Find where the given text appears and provide that cell's center as (X, Y) coordinate. 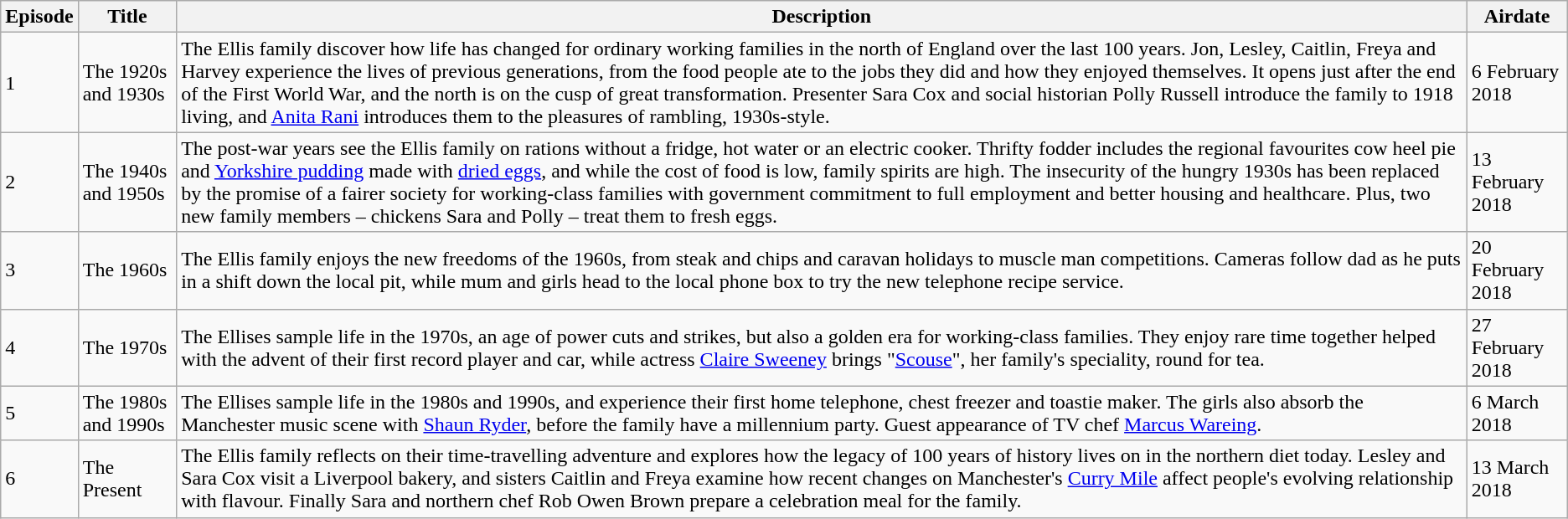
Airdate (1517, 17)
6 (39, 479)
27 February 2018 (1517, 347)
1 (39, 82)
13 February 2018 (1517, 182)
3 (39, 270)
The 1970s (127, 347)
13 March 2018 (1517, 479)
4 (39, 347)
The Present (127, 479)
Episode (39, 17)
The 1920s and 1930s (127, 82)
2 (39, 182)
6 February 2018 (1517, 82)
6 March 2018 (1517, 414)
Title (127, 17)
The 1980s and 1990s (127, 414)
Description (822, 17)
The 1940s and 1950s (127, 182)
5 (39, 414)
20 February 2018 (1517, 270)
The 1960s (127, 270)
